Capture the cell that displays the provided text and extract its (x, y) central coordinate. 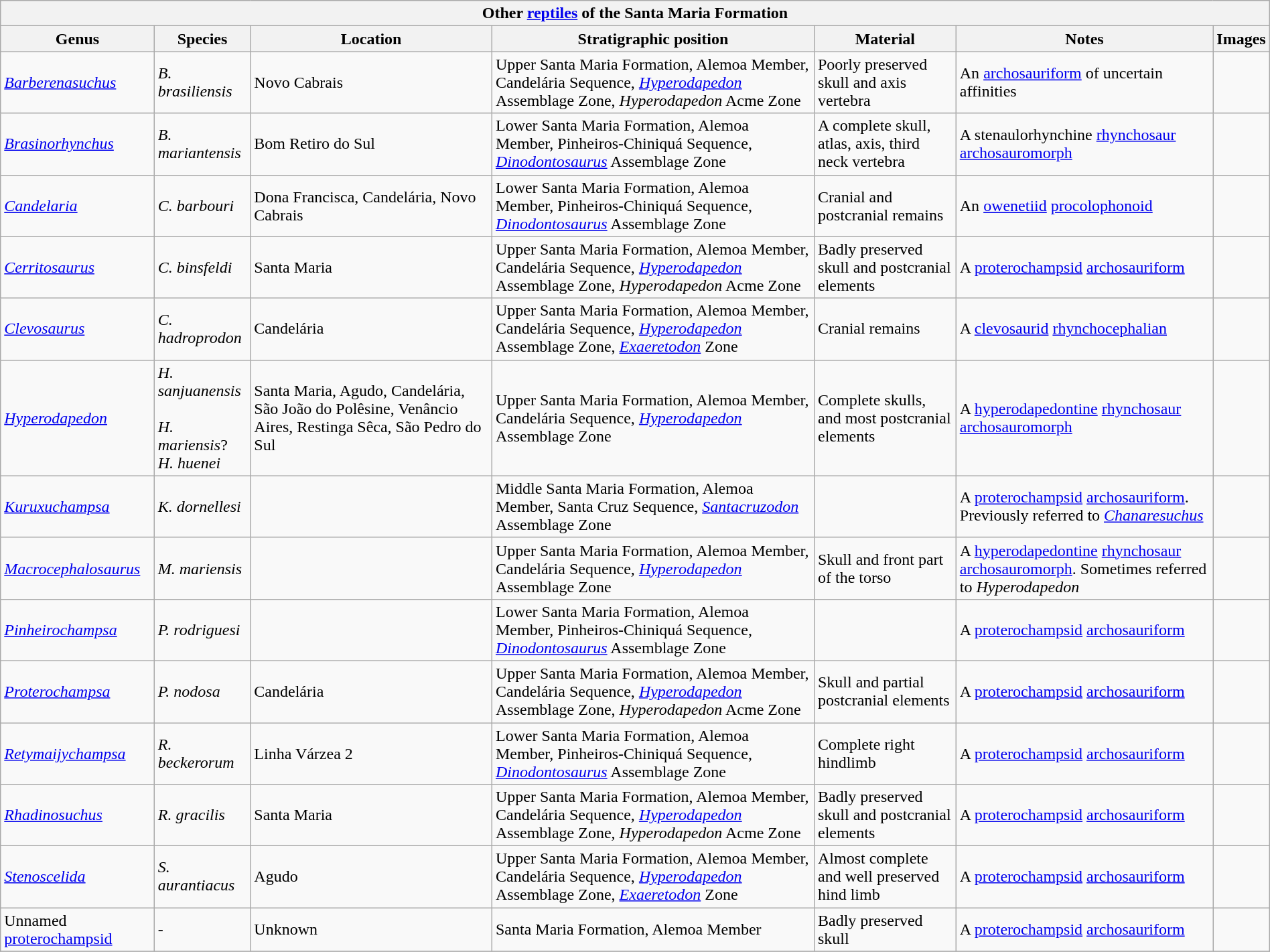
Santa Maria Formation, Alemoa Member (652, 930)
H. sanjuanensisH. mariensis?H. huenei (202, 418)
Poorly preserved skull and axis vertebra (885, 82)
C. hadroprodon (202, 329)
Skull and partial postcranial elements (885, 691)
A hyperodapedontine rhynchosaur archosauromorph (1084, 418)
Dona Francisca, Candelária, Novo Cabrais (371, 206)
A proterochampsid archosauriform. Previously referred to Chanaresuchus (1084, 506)
Brasinorhynchus (78, 144)
R. gracilis (202, 815)
R. beckerorum (202, 753)
S. aurantiacus (202, 877)
Cranial and postcranial remains (885, 206)
Other reptiles of the Santa Maria Formation (635, 13)
Linha Várzea 2 (371, 753)
Notes (1084, 39)
Middle Santa Maria Formation, Alemoa Member, Santa Cruz Sequence, Santacruzodon Assemblage Zone (652, 506)
Cranial remains (885, 329)
M. mariensis (202, 568)
Clevosaurus (78, 329)
Cerritosaurus (78, 267)
Agudo (371, 877)
Complete skulls, and most postcranial elements (885, 418)
A stenaulorhynchine rhynchosaur archosauromorph (1084, 144)
A complete skull, atlas, axis, third neck vertebra (885, 144)
Proterochampsa (78, 691)
Unknown (371, 930)
Santa Maria, Agudo, Candelária, São João do Polêsine, Venâncio Aires, Restinga Sêca, São Pedro do Sul (371, 418)
P. nodosa (202, 691)
Unnamed proterochampsid (78, 930)
Bom Retiro do Sul (371, 144)
C. barbouri (202, 206)
Location (371, 39)
Genus (78, 39)
An owenetiid procolophonoid (1084, 206)
Material (885, 39)
Barberenasuchus (78, 82)
Almost complete and well preserved hind limb (885, 877)
Images (1241, 39)
Skull and front part of the torso (885, 568)
Hyperodapedon (78, 418)
Macrocephalosaurus (78, 568)
Rhadinosuchus (78, 815)
Retymaijychampsa (78, 753)
Badly preserved skull (885, 930)
Stratigraphic position (652, 39)
Species (202, 39)
B. mariantensis (202, 144)
B. brasiliensis (202, 82)
An archosauriform of uncertain affinities (1084, 82)
K. dornellesi (202, 506)
P. rodriguesi (202, 630)
- (202, 930)
Kuruxuchampsa (78, 506)
A clevosaurid rhynchocephalian (1084, 329)
Complete right hindlimb (885, 753)
Candelaria (78, 206)
Stenoscelida (78, 877)
Novo Cabrais (371, 82)
Pinheirochampsa (78, 630)
A hyperodapedontine rhynchosaur archosauromorph. Sometimes referred to Hyperodapedon (1084, 568)
C. binsfeldi (202, 267)
